Pinpoint the cell where the given text exists, returning its (x, y) midpoint coordinate. 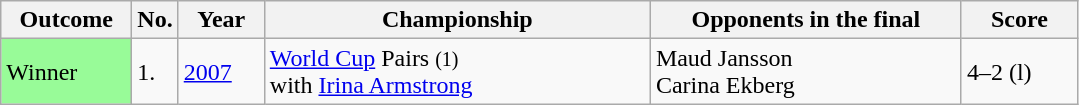
Score (1019, 20)
2007 (221, 72)
Championship (457, 20)
Winner (66, 72)
Year (221, 20)
No. (155, 20)
World Cup Pairs (1)with Irina Armstrong (457, 72)
Opponents in the final (806, 20)
1. (155, 72)
Outcome (66, 20)
4–2 (l) (1019, 72)
Maud Jansson Carina Ekberg (806, 72)
